Provide the [x, y] coordinate of the cell's center where the given text is located.  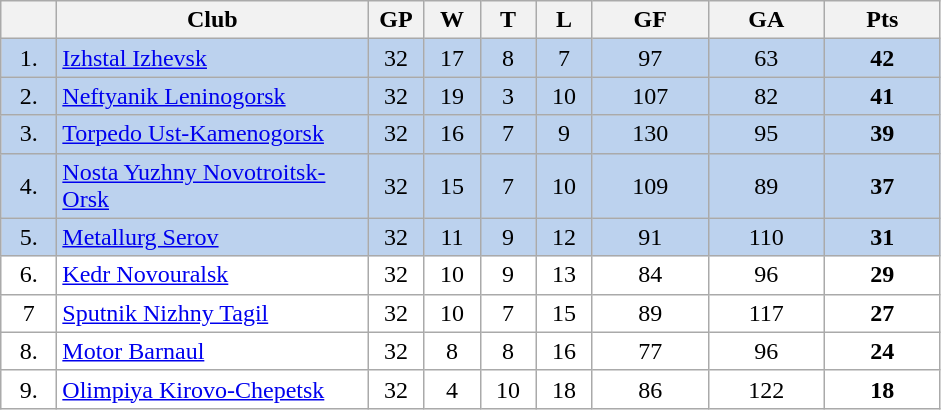
GP [396, 20]
2. [29, 96]
27 [882, 313]
77 [650, 351]
97 [650, 58]
Kedr Novouralsk [212, 275]
107 [650, 96]
42 [882, 58]
W [452, 20]
31 [882, 237]
95 [766, 134]
109 [650, 186]
9. [29, 389]
T [508, 20]
24 [882, 351]
GA [766, 20]
19 [452, 96]
Nosta Yuzhny Novotroitsk-Orsk [212, 186]
29 [882, 275]
L [564, 20]
1. [29, 58]
6. [29, 275]
8. [29, 351]
130 [650, 134]
Neftyanik Leninogorsk [212, 96]
5. [29, 237]
17 [452, 58]
GF [650, 20]
37 [882, 186]
Pts [882, 20]
3. [29, 134]
Motor Barnaul [212, 351]
63 [766, 58]
84 [650, 275]
12 [564, 237]
4 [452, 389]
Torpedo Ust-Kamenogorsk [212, 134]
Izhstal Izhevsk [212, 58]
4. [29, 186]
Club [212, 20]
39 [882, 134]
Metallurg Serov [212, 237]
122 [766, 389]
117 [766, 313]
91 [650, 237]
86 [650, 389]
13 [564, 275]
110 [766, 237]
3 [508, 96]
82 [766, 96]
Olimpiya Kirovo-Chepetsk [212, 389]
11 [452, 237]
41 [882, 96]
Sputnik Nizhny Tagil [212, 313]
